From the cell containing the given text, extract its center point as (X, Y) coordinate. 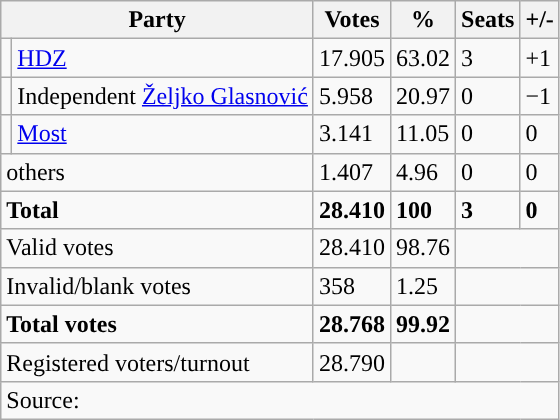
Party (158, 20)
Seats (488, 20)
Valid votes (158, 248)
20.97 (424, 96)
4.96 (424, 172)
% (424, 20)
Invalid/blank votes (158, 286)
358 (352, 286)
5.958 (352, 96)
1.407 (352, 172)
28.790 (352, 362)
63.02 (424, 58)
+/- (540, 20)
Total (158, 210)
Registered voters/turnout (158, 362)
17.905 (352, 58)
+1 (540, 58)
others (158, 172)
11.05 (424, 134)
28.768 (352, 324)
1.25 (424, 286)
Total votes (158, 324)
98.76 (424, 248)
Source: (280, 400)
Most (163, 134)
HDZ (163, 58)
Independent Željko Glasnović (163, 96)
100 (424, 210)
99.92 (424, 324)
3.141 (352, 134)
−1 (540, 96)
Votes (352, 20)
